Detect which cell encompasses the target text, then output its [X, Y] center coordinate. 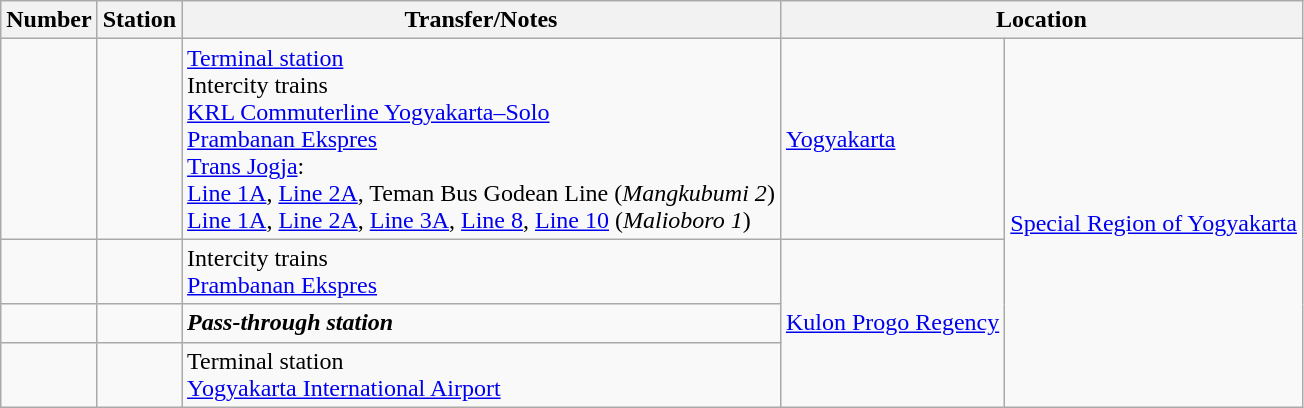
Number [49, 20]
Transfer/Notes [482, 20]
Pass-through station [482, 323]
Terminal station Yogyakarta International Airport [482, 374]
Station [139, 20]
Yogyakarta [892, 139]
Kulon Progo Regency [892, 323]
Special Region of Yogyakarta [1154, 223]
Location [1041, 20]
Intercity trains Prambanan Ekspres [482, 272]
